Detect which cell encompasses the target text, then output its [x, y] center coordinate. 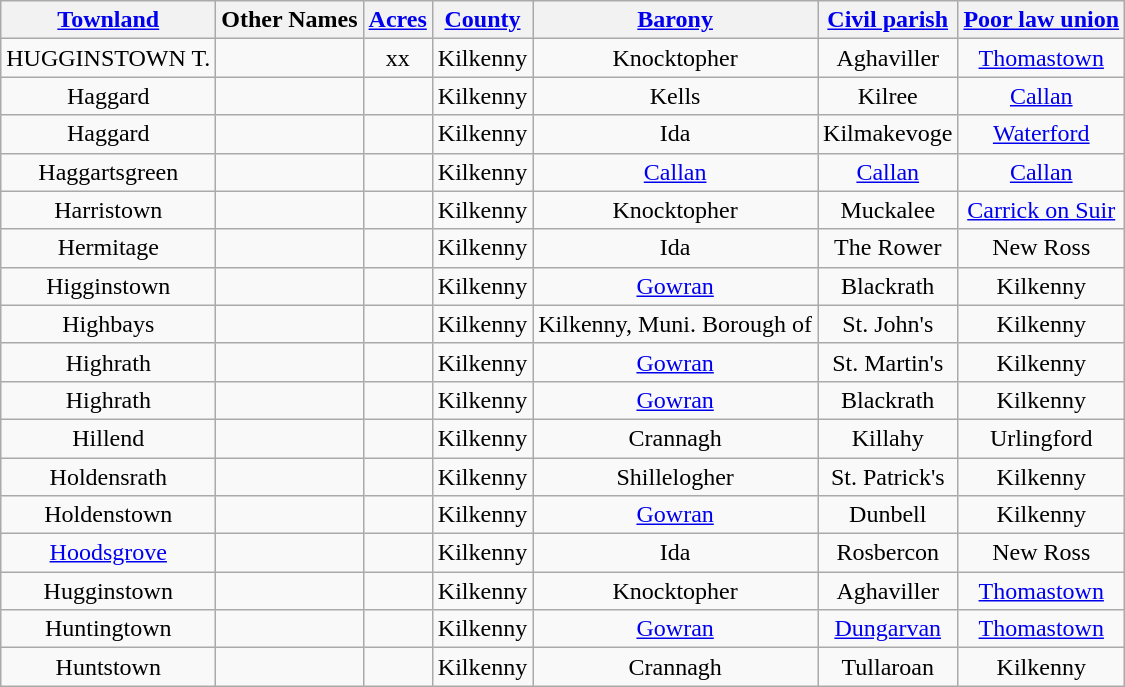
Highbays [108, 324]
Huntingtown [108, 629]
Barony [676, 20]
Hermitage [108, 248]
Dungarvan [888, 629]
Rosbercon [888, 553]
Townland [108, 20]
Acres [398, 20]
Muckalee [888, 210]
Higginstown [108, 286]
HUGGINSTOWN T. [108, 58]
Shillelogher [676, 477]
Haggartsgreen [108, 172]
Kilkenny, Muni. Borough of [676, 324]
Waterford [1042, 134]
Holdensrath [108, 477]
xx [398, 58]
Other Names [290, 20]
Carrick on Suir [1042, 210]
Hoodsgrove [108, 553]
Harristown [108, 210]
St. Martin's [888, 362]
Hugginstown [108, 591]
Kilree [888, 96]
St. John's [888, 324]
St. Patrick's [888, 477]
Hillend [108, 438]
The Rower [888, 248]
Poor law union [1042, 20]
County [482, 20]
Huntstown [108, 667]
Killahy [888, 438]
Civil parish [888, 20]
Kilmakevoge [888, 134]
Holdenstown [108, 515]
Kells [676, 96]
Urlingford [1042, 438]
Dunbell [888, 515]
Tullaroan [888, 667]
